Scan for the cell matching the given text and deliver its (X, Y) coordinate at center. 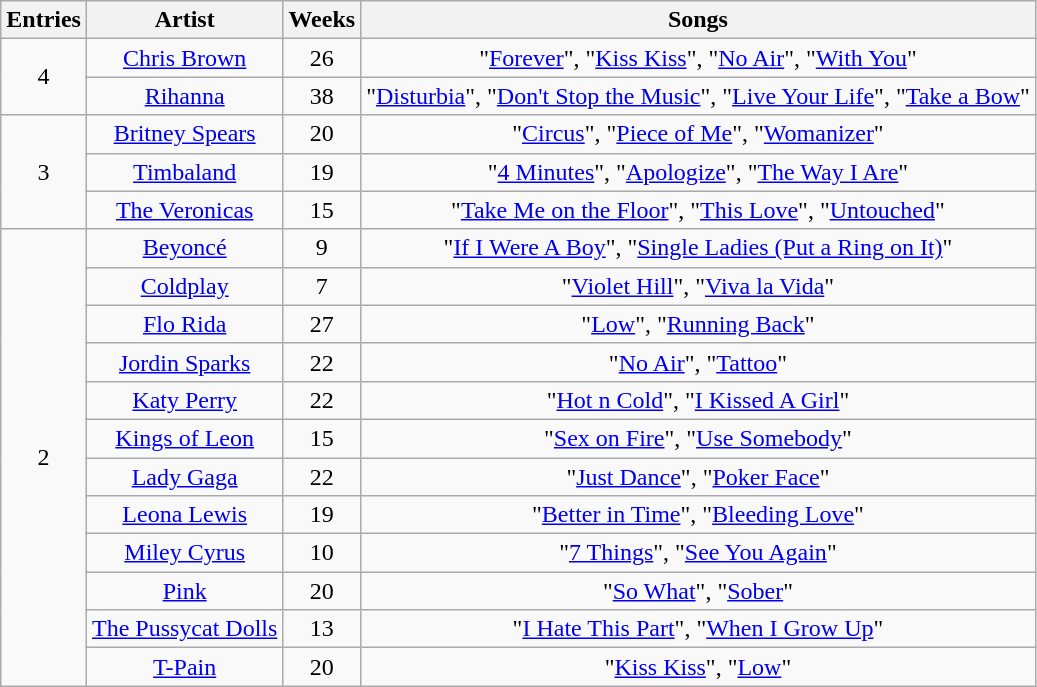
The Veronicas (184, 210)
"If I Were A Boy", "Single Ladies (Put a Ring on It)" (698, 248)
Artist (184, 20)
Flo Rida (184, 324)
Timbaland (184, 172)
4 (44, 77)
Leona Lewis (184, 515)
9 (322, 248)
"Sex on Fire", "Use Somebody" (698, 438)
3 (44, 172)
Chris Brown (184, 58)
2 (44, 458)
"Better in Time", "Bleeding Love" (698, 515)
"Forever", "Kiss Kiss", "No Air", "With You" (698, 58)
Rihanna (184, 96)
Songs (698, 20)
"Disturbia", "Don't Stop the Music", "Live Your Life", "Take a Bow" (698, 96)
"Circus", "Piece of Me", "Womanizer" (698, 134)
"7 Things", "See You Again" (698, 553)
Lady Gaga (184, 477)
"Low", "Running Back" (698, 324)
T-Pain (184, 667)
"4 Minutes", "Apologize", "The Way I Are" (698, 172)
Pink (184, 591)
"So What", "Sober" (698, 591)
Kings of Leon (184, 438)
Coldplay (184, 286)
"Take Me on the Floor", "This Love", "Untouched" (698, 210)
13 (322, 629)
Weeks (322, 20)
27 (322, 324)
"Hot n Cold", "I Kissed A Girl" (698, 400)
Beyoncé (184, 248)
Miley Cyrus (184, 553)
26 (322, 58)
Britney Spears (184, 134)
"Just Dance", "Poker Face" (698, 477)
Jordin Sparks (184, 362)
10 (322, 553)
Entries (44, 20)
38 (322, 96)
"I Hate This Part", "When I Grow Up" (698, 629)
7 (322, 286)
"Violet Hill", "Viva la Vida" (698, 286)
The Pussycat Dolls (184, 629)
"No Air", "Tattoo" (698, 362)
"Kiss Kiss", "Low" (698, 667)
Katy Perry (184, 400)
